Determine the (x, y) coordinate at the center of the cell enclosing the given text.  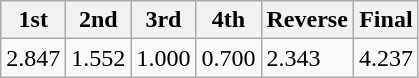
Final (386, 20)
Reverse (307, 20)
4th (228, 20)
2.847 (34, 58)
1.552 (98, 58)
0.700 (228, 58)
1.000 (164, 58)
2.343 (307, 58)
3rd (164, 20)
2nd (98, 20)
1st (34, 20)
4.237 (386, 58)
